Detect which cell encompasses the target text, then output its [X, Y] center coordinate. 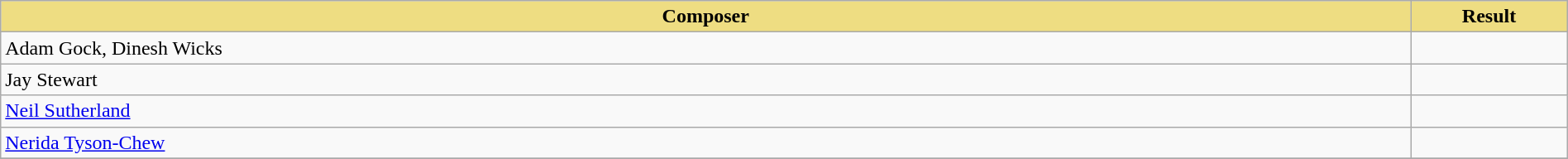
Adam Gock, Dinesh Wicks [706, 48]
Jay Stewart [706, 79]
Composer [706, 17]
Result [1489, 17]
Neil Sutherland [706, 111]
Nerida Tyson-Chew [706, 142]
